Search for the cell housing the specified text and yield its (x, y) center coordinate. 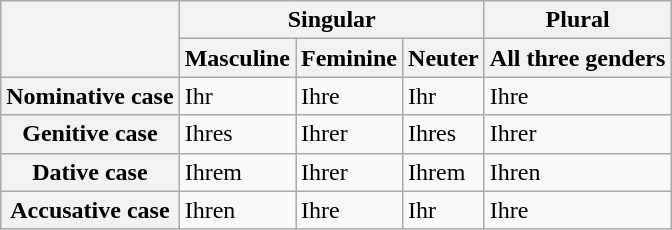
All three genders (578, 58)
Feminine (350, 58)
Genitive case (90, 134)
Masculine (237, 58)
Plural (578, 20)
Dative case (90, 172)
Accusative case (90, 210)
Neuter (444, 58)
Singular (332, 20)
Nominative case (90, 96)
